Output the [X, Y] coordinate of the center of the cell containing the given text.  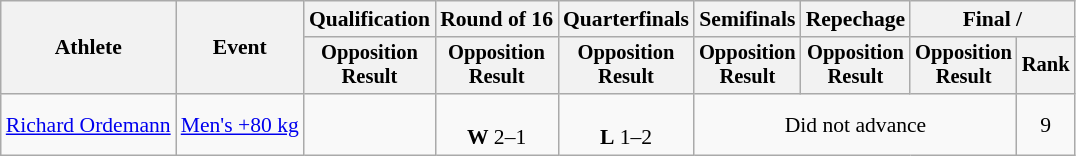
Richard Ordemann [88, 124]
Men's +80 kg [240, 124]
Qualification [370, 19]
Event [240, 48]
L 1–2 [626, 124]
W 2–1 [496, 124]
Semifinals [748, 19]
9 [1046, 124]
Athlete [88, 48]
Quarterfinals [626, 19]
Repechage [856, 19]
Did not advance [856, 124]
Final / [992, 19]
Round of 16 [496, 19]
Rank [1046, 66]
